Capture the cell that displays the provided text and extract its [X, Y] central coordinate. 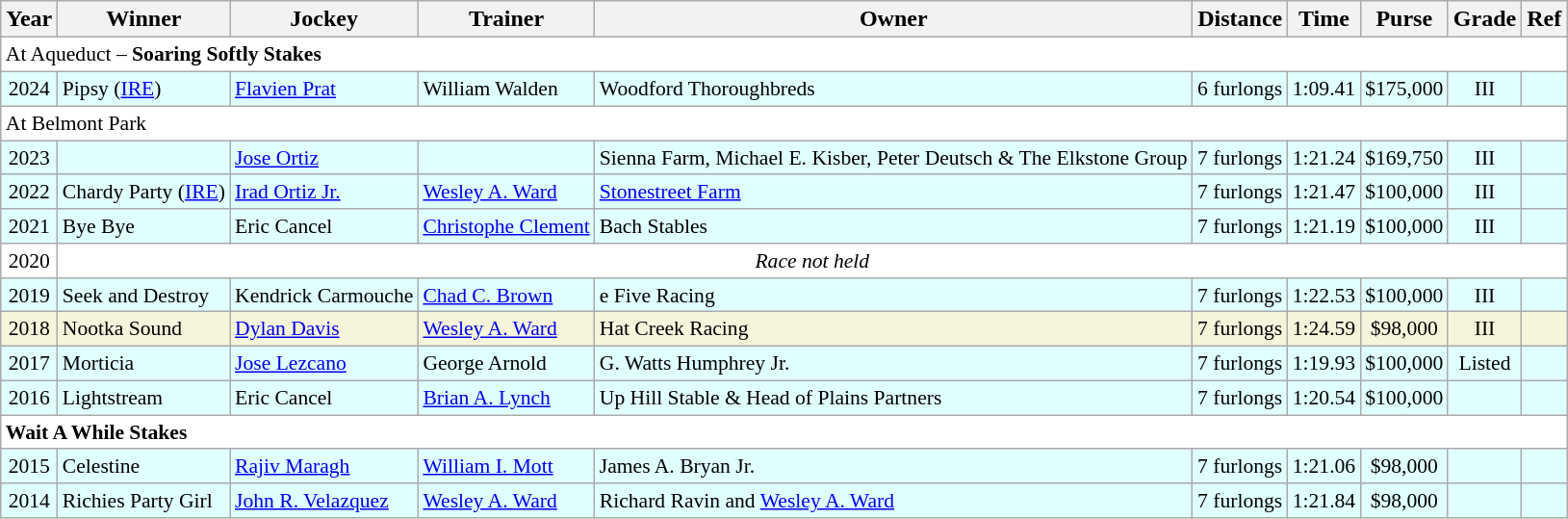
1:09.41 [1324, 89]
Stonestreet Farm [893, 192]
$169,750 [1403, 158]
Trainer [506, 19]
2014 [29, 501]
2022 [29, 192]
Bye Bye [144, 226]
G. Watts Humphrey Jr. [893, 363]
1:21.84 [1324, 501]
At Aqueduct – Soaring Softly Stakes [784, 55]
2017 [29, 363]
1:21.06 [1324, 466]
Winner [144, 19]
1:21.19 [1324, 226]
Lightstream [144, 398]
$175,000 [1403, 89]
Celestine [144, 466]
Bach Stables [893, 226]
Jockey [323, 19]
Kendrick Carmouche [323, 295]
2015 [29, 466]
Wait A While Stakes [784, 432]
2020 [29, 261]
Ref [1544, 19]
Race not held [812, 261]
John R. Velazquez [323, 501]
e Five Racing [893, 295]
2024 [29, 89]
Dylan Davis [323, 329]
2018 [29, 329]
1:24.59 [1324, 329]
2019 [29, 295]
2023 [29, 158]
6 furlongs [1240, 89]
Sienna Farm, Michael E. Kisber, Peter Deutsch & The Elkstone Group [893, 158]
Chardy Party (IRE) [144, 192]
Richies Party Girl [144, 501]
Seek and Destroy [144, 295]
Distance [1240, 19]
George Arnold [506, 363]
2016 [29, 398]
Chad C. Brown [506, 295]
1:20.54 [1324, 398]
Jose Lezcano [323, 363]
Morticia [144, 363]
Nootka Sound [144, 329]
Woodford Thoroughbreds [893, 89]
William Walden [506, 89]
Christophe Clement [506, 226]
Purse [1403, 19]
1:21.47 [1324, 192]
At Belmont Park [784, 123]
Jose Ortiz [323, 158]
James A. Bryan Jr. [893, 466]
2021 [29, 226]
Year [29, 19]
Grade [1484, 19]
Listed [1484, 363]
Hat Creek Racing [893, 329]
Rajiv Maragh [323, 466]
Time [1324, 19]
Flavien Prat [323, 89]
Brian A. Lynch [506, 398]
1:21.24 [1324, 158]
Up Hill Stable & Head of Plains Partners [893, 398]
Richard Ravin and Wesley A. Ward [893, 501]
Pipsy (IRE) [144, 89]
William I. Mott [506, 466]
1:22.53 [1324, 295]
Owner [893, 19]
Irad Ortiz Jr. [323, 192]
1:19.93 [1324, 363]
